Find where the given text appears and provide that cell's center as [x, y] coordinate. 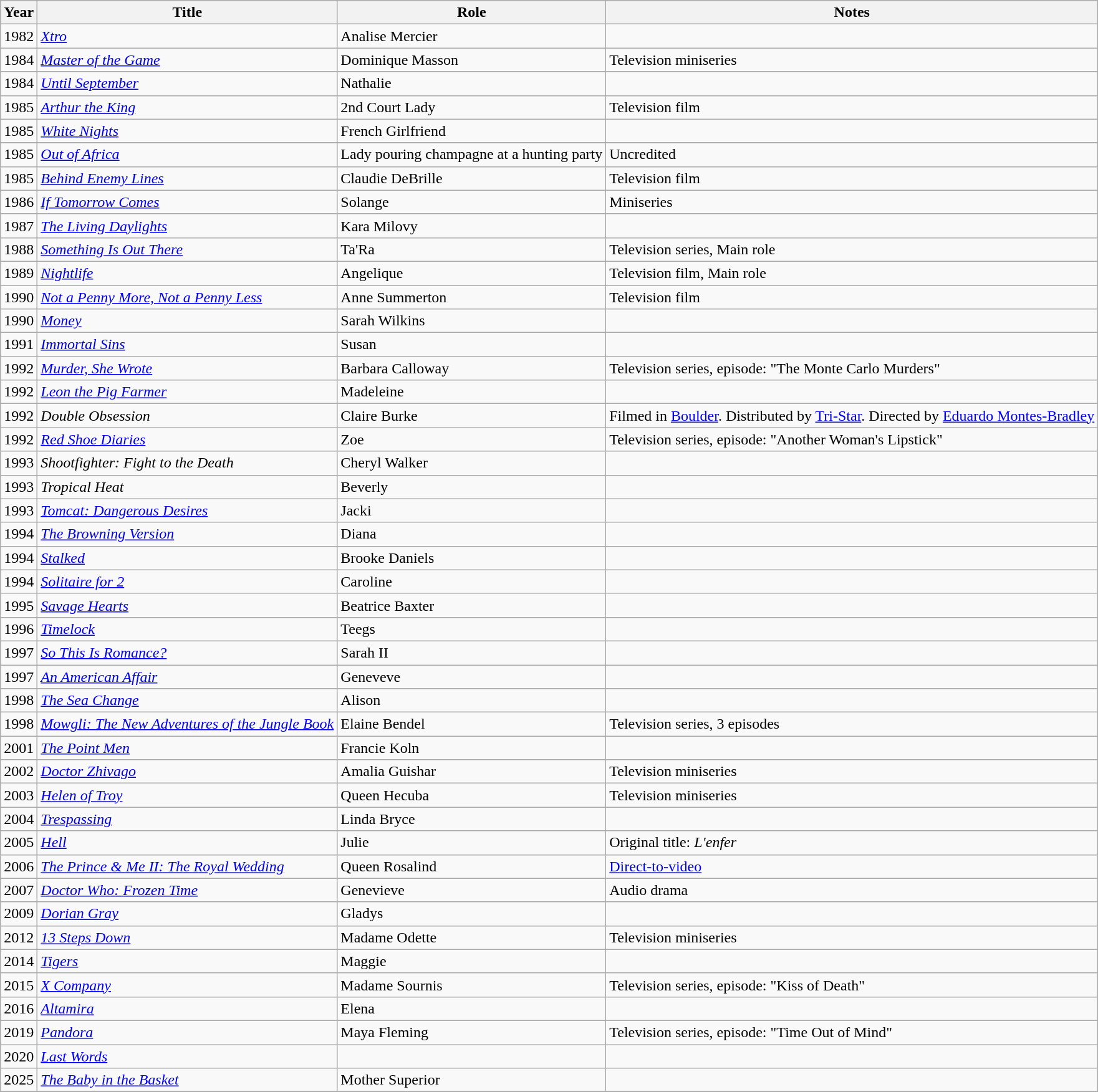
Red Shoe Diaries [187, 439]
Stalked [187, 558]
Title [187, 12]
Analise Mercier [471, 36]
Money [187, 321]
The Browning Version [187, 534]
2007 [19, 890]
Tropical Heat [187, 487]
If Tomorrow Comes [187, 202]
Doctor Who: Frozen Time [187, 890]
2006 [19, 866]
Solitaire for 2 [187, 582]
Beverly [471, 487]
Tigers [187, 961]
1982 [19, 36]
2nd Court Lady [471, 107]
1991 [19, 345]
Susan [471, 345]
1988 [19, 249]
Maggie [471, 961]
X Company [187, 985]
Television series, 3 episodes [852, 724]
Miniseries [852, 202]
Solange [471, 202]
Genevieve [471, 890]
2004 [19, 819]
Zoe [471, 439]
2012 [19, 937]
1995 [19, 605]
Television film, Main role [852, 273]
Uncredited [852, 155]
1996 [19, 629]
Julie [471, 843]
Direct-to-video [852, 866]
French Girlfriend [471, 131]
Queen Hecuba [471, 795]
2015 [19, 985]
Behind Enemy Lines [187, 178]
2002 [19, 772]
2019 [19, 1032]
2009 [19, 914]
Television series, Main role [852, 249]
Trespassing [187, 819]
Brooke Daniels [471, 558]
Lady pouring champagne at a hunting party [471, 155]
Doctor Zhivago [187, 772]
Caroline [471, 582]
White Nights [187, 131]
Television series, episode: "Another Woman's Lipstick" [852, 439]
Television series, episode: "The Monte Carlo Murders" [852, 368]
Mowgli: The New Adventures of the Jungle Book [187, 724]
2014 [19, 961]
Elaine Bendel [471, 724]
Pandora [187, 1032]
Leon the Pig Farmer [187, 392]
Hell [187, 843]
Out of Africa [187, 155]
Until September [187, 84]
Anne Summerton [471, 297]
Sarah Wilkins [471, 321]
13 Steps Down [187, 937]
Double Obsession [187, 416]
1987 [19, 226]
Helen of Troy [187, 795]
2005 [19, 843]
Filmed in Boulder. Distributed by Tri-Star. Directed by Eduardo Montes-Bradley [852, 416]
2025 [19, 1080]
Timelock [187, 629]
Ta'Ra [471, 249]
Last Words [187, 1056]
Not a Penny More, Not a Penny Less [187, 297]
Geneveve [471, 676]
Cheryl Walker [471, 463]
Teegs [471, 629]
Angelique [471, 273]
Original title: L'enfer [852, 843]
Master of the Game [187, 60]
Audio drama [852, 890]
An American Affair [187, 676]
Television series, episode: "Kiss of Death" [852, 985]
Role [471, 12]
Television series, episode: "Time Out of Mind" [852, 1032]
Gladys [471, 914]
Kara Milovy [471, 226]
Something Is Out There [187, 249]
Dorian Gray [187, 914]
Linda Bryce [471, 819]
2016 [19, 1008]
Claudie DeBrille [471, 178]
Shootfighter: Fight to the Death [187, 463]
2003 [19, 795]
Jacki [471, 510]
Xtro [187, 36]
Amalia Guishar [471, 772]
Madame Sournis [471, 985]
Beatrice Baxter [471, 605]
Mother Superior [471, 1080]
The Baby in the Basket [187, 1080]
2001 [19, 748]
The Living Daylights [187, 226]
Madeleine [471, 392]
Immortal Sins [187, 345]
Year [19, 12]
The Sea Change [187, 701]
Sarah II [471, 653]
So This Is Romance? [187, 653]
Madame Odette [471, 937]
The Point Men [187, 748]
Nightlife [187, 273]
Elena [471, 1008]
Alison [471, 701]
Claire Burke [471, 416]
Murder, She Wrote [187, 368]
Savage Hearts [187, 605]
Dominique Masson [471, 60]
The Prince & Me II: The Royal Wedding [187, 866]
Queen Rosalind [471, 866]
Barbara Calloway [471, 368]
Maya Fleming [471, 1032]
1989 [19, 273]
Arthur the King [187, 107]
Tomcat: Dangerous Desires [187, 510]
Altamira [187, 1008]
Diana [471, 534]
2020 [19, 1056]
Francie Koln [471, 748]
1986 [19, 202]
Notes [852, 12]
Nathalie [471, 84]
